Return (x, y) of the center of cell containing provided text 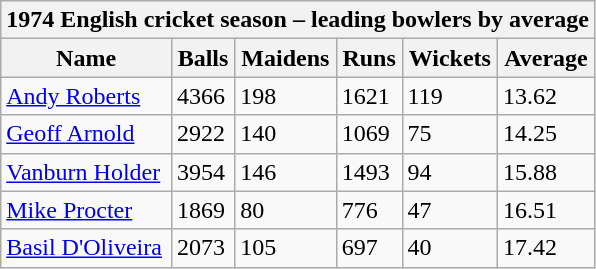
105 (286, 248)
Vanburn Holder (86, 172)
776 (369, 210)
1621 (369, 96)
14.25 (546, 134)
198 (286, 96)
Maidens (286, 58)
1493 (369, 172)
3954 (202, 172)
2073 (202, 248)
Wickets (450, 58)
Mike Procter (86, 210)
Average (546, 58)
4366 (202, 96)
17.42 (546, 248)
697 (369, 248)
Basil D'Oliveira (86, 248)
16.51 (546, 210)
13.62 (546, 96)
2922 (202, 134)
Andy Roberts (86, 96)
140 (286, 134)
47 (450, 210)
94 (450, 172)
80 (286, 210)
15.88 (546, 172)
1069 (369, 134)
Runs (369, 58)
1869 (202, 210)
Balls (202, 58)
119 (450, 96)
Geoff Arnold (86, 134)
1974 English cricket season – leading bowlers by average (298, 20)
146 (286, 172)
Name (86, 58)
40 (450, 248)
75 (450, 134)
